For the text-containing cell, return its midpoint in (X, Y) coordinate format. 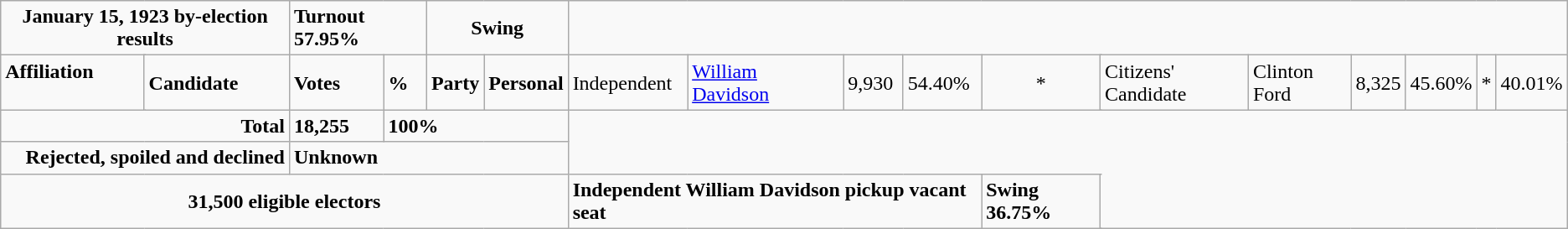
Turnout 57.95% (358, 29)
Clinton Ford (1300, 82)
Total (146, 126)
William Davidson (766, 82)
Personal (526, 82)
Candidate (216, 82)
Swing 36.75% (1041, 201)
31,500 eligible electors (285, 201)
Swing (498, 29)
January 15, 1923 by-election results (146, 29)
8,325 (1379, 82)
Rejected, spoiled and declined (146, 158)
% (405, 82)
54.40% (942, 82)
9,930 (874, 82)
Independent William Davidson pickup vacant seat (775, 201)
40.01% (1531, 82)
Affiliation (72, 82)
18,255 (337, 126)
Votes (337, 82)
100% (476, 126)
Unknown (429, 158)
Party (455, 82)
Independent (628, 82)
Citizens' Candidate (1174, 82)
45.60% (1441, 82)
